For the text-containing cell, return its midpoint in (X, Y) coordinate format. 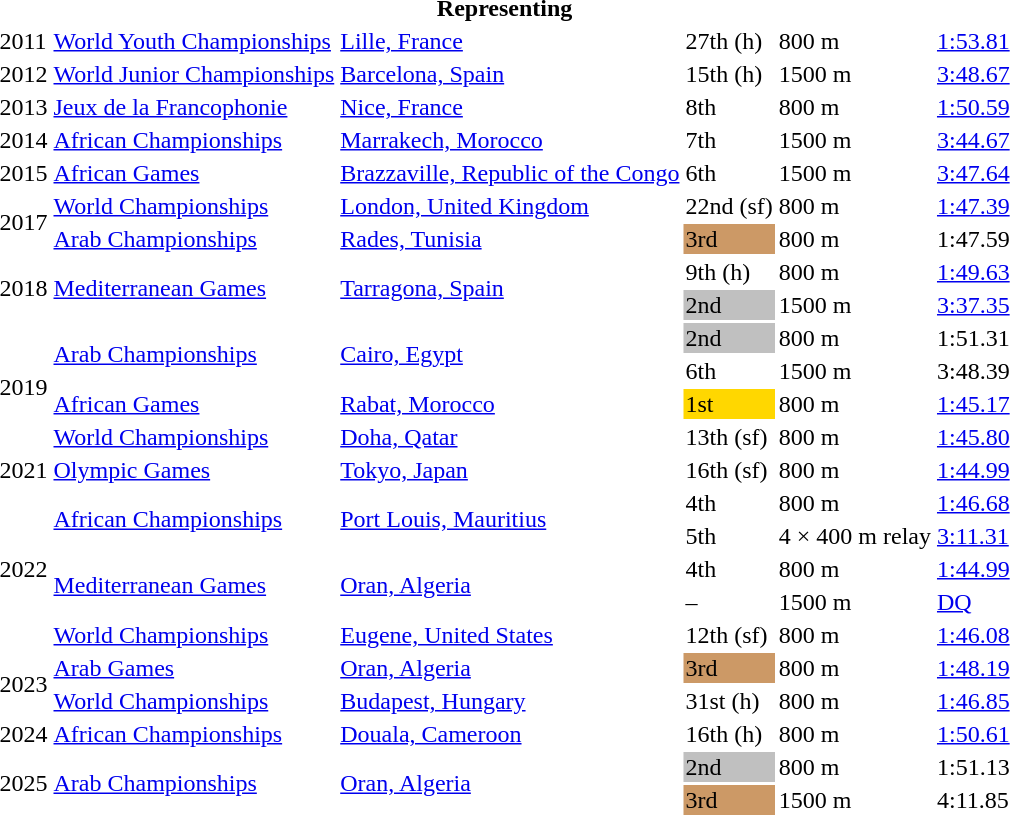
Barcelona, Spain (510, 74)
Lille, France (510, 41)
Jeux de la Francophonie (194, 107)
Nice, France (510, 107)
15th (h) (729, 74)
Port Louis, Mauritius (510, 520)
Tokyo, Japan (510, 470)
Tarragona, Spain (510, 288)
22nd (sf) (729, 206)
Rades, Tunisia (510, 239)
Arab Games (194, 668)
13th (sf) (729, 437)
1st (729, 404)
Brazzaville, Republic of the Congo (510, 173)
Eugene, United States (510, 635)
31st (h) (729, 701)
Cairo, Egypt (510, 354)
5th (729, 536)
London, United Kingdom (510, 206)
27th (h) (729, 41)
16th (sf) (729, 470)
Douala, Cameroon (510, 734)
Budapest, Hungary (510, 701)
16th (h) (729, 734)
Olympic Games (194, 470)
9th (h) (729, 272)
World Youth Championships (194, 41)
8th (729, 107)
Doha, Qatar (510, 437)
World Junior Championships (194, 74)
– (729, 602)
7th (729, 140)
4 × 400 m relay (854, 536)
Marrakech, Morocco (510, 140)
12th (sf) (729, 635)
Rabat, Morocco (510, 404)
